Provide the [X, Y] coordinate of the cell's center where the given text is located.  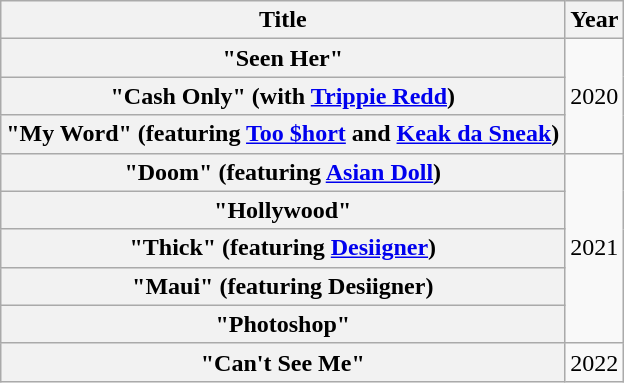
"Photoshop" [283, 324]
"Thick" (featuring Desiigner) [283, 248]
"Maui" (featuring Desiigner) [283, 286]
Year [594, 20]
"Can't See Me" [283, 362]
"Doom" (featuring Asian Doll) [283, 172]
2021 [594, 248]
2022 [594, 362]
"My Word" (featuring Too $hort and Keak da Sneak) [283, 134]
"Cash Only" (with Trippie Redd) [283, 96]
2020 [594, 96]
"Hollywood" [283, 210]
Title [283, 20]
"Seen Her" [283, 58]
